Return (x, y) of the center of cell containing provided text 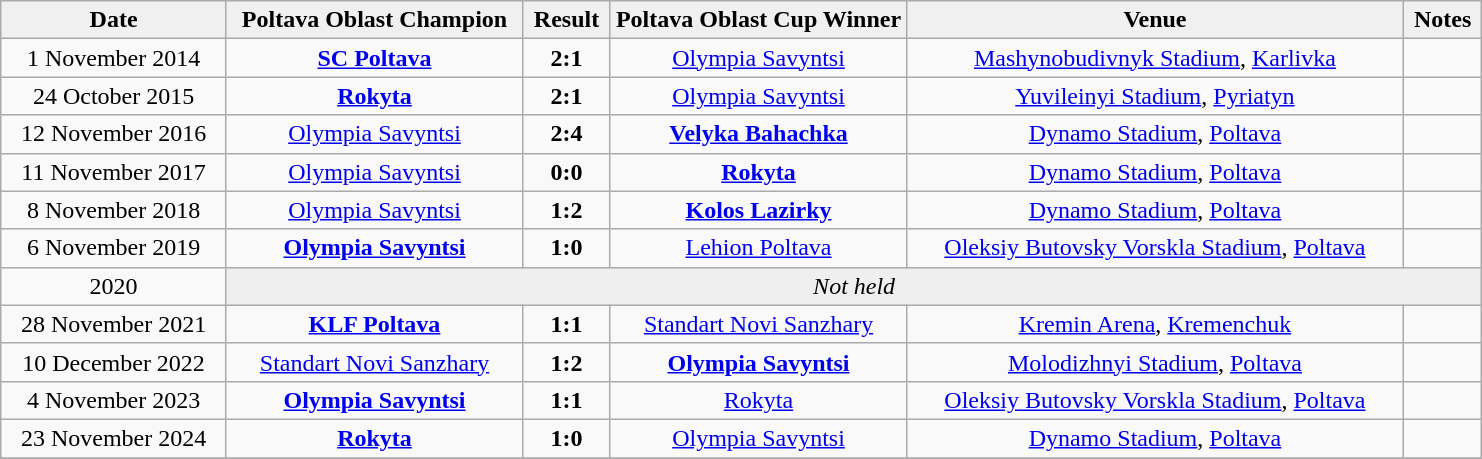
Velyka Bahachka (758, 134)
2:4 (567, 134)
28 November 2021 (114, 324)
Poltava Oblast Champion (374, 20)
4 November 2023 (114, 400)
Kremin Arena, Kremenchuk (1156, 324)
Result (567, 20)
Kolos Lazirky (758, 210)
1 November 2014 (114, 58)
23 November 2024 (114, 438)
Yuvileinyi Stadium, Pyriatyn (1156, 96)
2020 (114, 286)
Venue (1156, 20)
SC Poltava (374, 58)
Lehion Poltava (758, 248)
Mashynobudivnyk Stadium, Karlivka (1156, 58)
Not held (854, 286)
Molodizhnyi Stadium, Poltava (1156, 362)
6 November 2019 (114, 248)
Notes (1442, 20)
12 November 2016 (114, 134)
0:0 (567, 172)
24 October 2015 (114, 96)
11 November 2017 (114, 172)
8 November 2018 (114, 210)
Date (114, 20)
KLF Poltava (374, 324)
10 December 2022 (114, 362)
Poltava Oblast Cup Winner (758, 20)
